Scan for the cell matching the given text and deliver its [X, Y] coordinate at center. 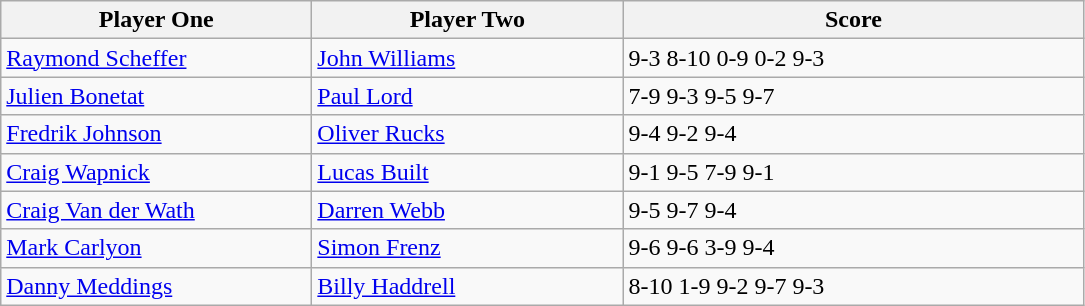
8-10 1-9 9-2 9-7 9-3 [854, 286]
9-6 9-6 3-9 9-4 [854, 248]
Lucas Built [468, 172]
9-3 8-10 0-9 0-2 9-3 [854, 58]
Craig Van der Wath [156, 210]
Danny Meddings [156, 286]
Mark Carlyon [156, 248]
Player Two [468, 20]
Julien Bonetat [156, 96]
9-4 9-2 9-4 [854, 134]
Player One [156, 20]
7-9 9-3 9-5 9-7 [854, 96]
Oliver Rucks [468, 134]
Raymond Scheffer [156, 58]
Craig Wapnick [156, 172]
Fredrik Johnson [156, 134]
9-1 9-5 7-9 9-1 [854, 172]
Paul Lord [468, 96]
John Williams [468, 58]
Darren Webb [468, 210]
Billy Haddrell [468, 286]
9-5 9-7 9-4 [854, 210]
Simon Frenz [468, 248]
Score [854, 20]
